Detect which cell encompasses the target text, then output its (X, Y) center coordinate. 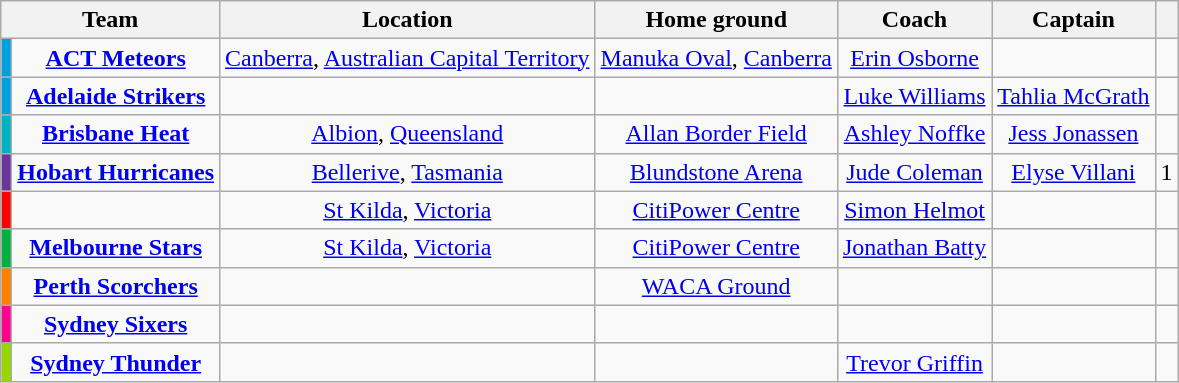
ACT Meteors (116, 58)
Erin Osborne (914, 58)
Albion, Queensland (408, 134)
Ashley Noffke (914, 134)
Location (408, 20)
Jude Coleman (914, 172)
Perth Scorchers (116, 286)
Allan Border Field (716, 134)
Sydney Sixers (116, 324)
Manuka Oval, Canberra (716, 58)
Trevor Griffin (914, 362)
Captain (1074, 20)
Jonathan Batty (914, 248)
Elyse Villani (1074, 172)
Sydney Thunder (116, 362)
Tahlia McGrath (1074, 96)
Bellerive, Tasmania (408, 172)
Team (110, 20)
Coach (914, 20)
Home ground (716, 20)
Melbourne Stars (116, 248)
Luke Williams (914, 96)
Blundstone Arena (716, 172)
Brisbane Heat (116, 134)
Canberra, Australian Capital Territory (408, 58)
Simon Helmot (914, 210)
Adelaide Strikers (116, 96)
1 (1166, 172)
WACA Ground (716, 286)
Jess Jonassen (1074, 134)
Hobart Hurricanes (116, 172)
